Output the (X, Y) coordinate of the center of the cell containing the given text.  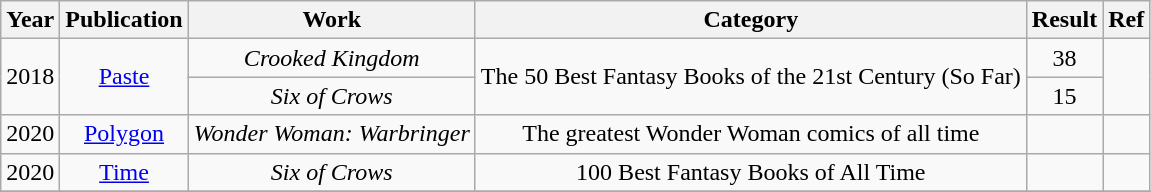
38 (1064, 58)
The greatest Wonder Woman comics of all time (750, 134)
2018 (30, 77)
Result (1064, 20)
The 50 Best Fantasy Books of the 21st Century (So Far) (750, 77)
Work (332, 20)
Time (124, 172)
Paste (124, 77)
Ref (1126, 20)
Publication (124, 20)
100 Best Fantasy Books of All Time (750, 172)
Wonder Woman: Warbringer (332, 134)
15 (1064, 96)
Year (30, 20)
Polygon (124, 134)
Crooked Kingdom (332, 58)
Category (750, 20)
